From the cell containing the given text, extract its center point as [x, y] coordinate. 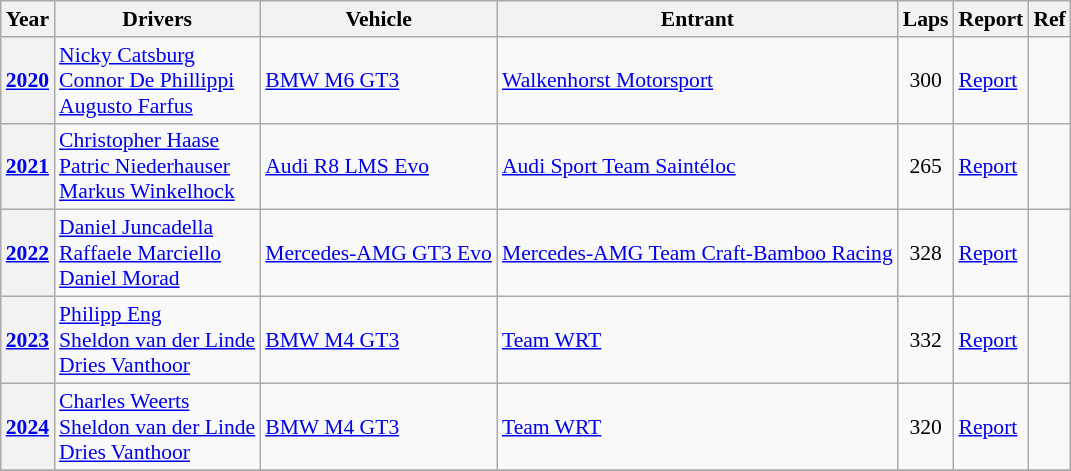
2024 [28, 426]
300 [926, 80]
Charles Weerts Sheldon van der Linde Dries Vanthoor [157, 426]
Vehicle [378, 19]
Drivers [157, 19]
Audi Sport Team Saintéloc [698, 166]
Entrant [698, 19]
Walkenhorst Motorsport [698, 80]
Ref [1049, 19]
Audi R8 LMS Evo [378, 166]
Philipp Eng Sheldon van der Linde Dries Vanthoor [157, 340]
Year [28, 19]
Daniel Juncadella Raffaele Marciello Daniel Morad [157, 254]
Mercedes-AMG Team Craft-Bamboo Racing [698, 254]
332 [926, 340]
BMW M6 GT3 [378, 80]
Mercedes-AMG GT3 Evo [378, 254]
Christopher Haase Patric Niederhauser Markus Winkelhock [157, 166]
Laps [926, 19]
2020 [28, 80]
328 [926, 254]
320 [926, 426]
2023 [28, 340]
265 [926, 166]
Nicky Catsburg Connor De Phillippi Augusto Farfus [157, 80]
2022 [28, 254]
2021 [28, 166]
